Identify which cell holds the provided text, then report its (X, Y) central coordinate. 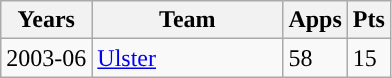
Ulster (188, 58)
Pts (368, 20)
58 (315, 58)
15 (368, 58)
Team (188, 20)
Apps (315, 20)
2003-06 (46, 58)
Years (46, 20)
